Pinpoint the cell where the given text exists, returning its (X, Y) midpoint coordinate. 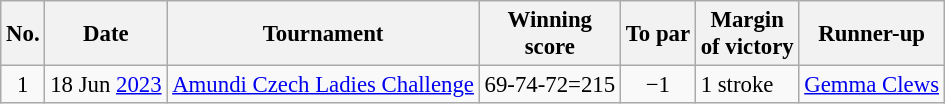
Marginof victory (747, 34)
18 Jun 2023 (106, 85)
1 stroke (747, 85)
To par (658, 34)
Gemma Clews (872, 85)
Tournament (323, 34)
Runner-up (872, 34)
1 (23, 85)
Winningscore (550, 34)
Amundi Czech Ladies Challenge (323, 85)
69-74-72=215 (550, 85)
Date (106, 34)
−1 (658, 85)
No. (23, 34)
